From the cell containing the given text, extract its center point as [x, y] coordinate. 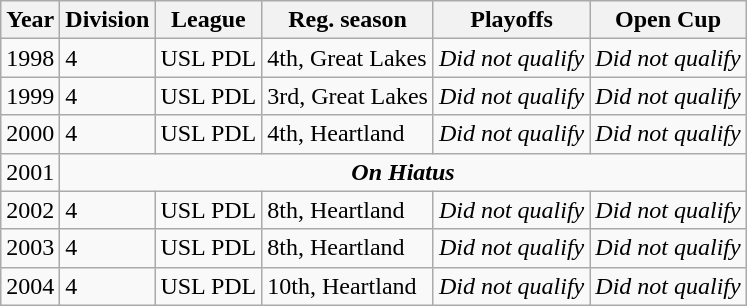
3rd, Great Lakes [348, 96]
Reg. season [348, 20]
Open Cup [668, 20]
1999 [30, 96]
2000 [30, 134]
2002 [30, 210]
1998 [30, 58]
4th, Heartland [348, 134]
2004 [30, 286]
Playoffs [511, 20]
Year [30, 20]
10th, Heartland [348, 286]
On Hiatus [403, 172]
4th, Great Lakes [348, 58]
Division [108, 20]
League [208, 20]
2003 [30, 248]
2001 [30, 172]
